From the cell containing the given text, extract its center point as [X, Y] coordinate. 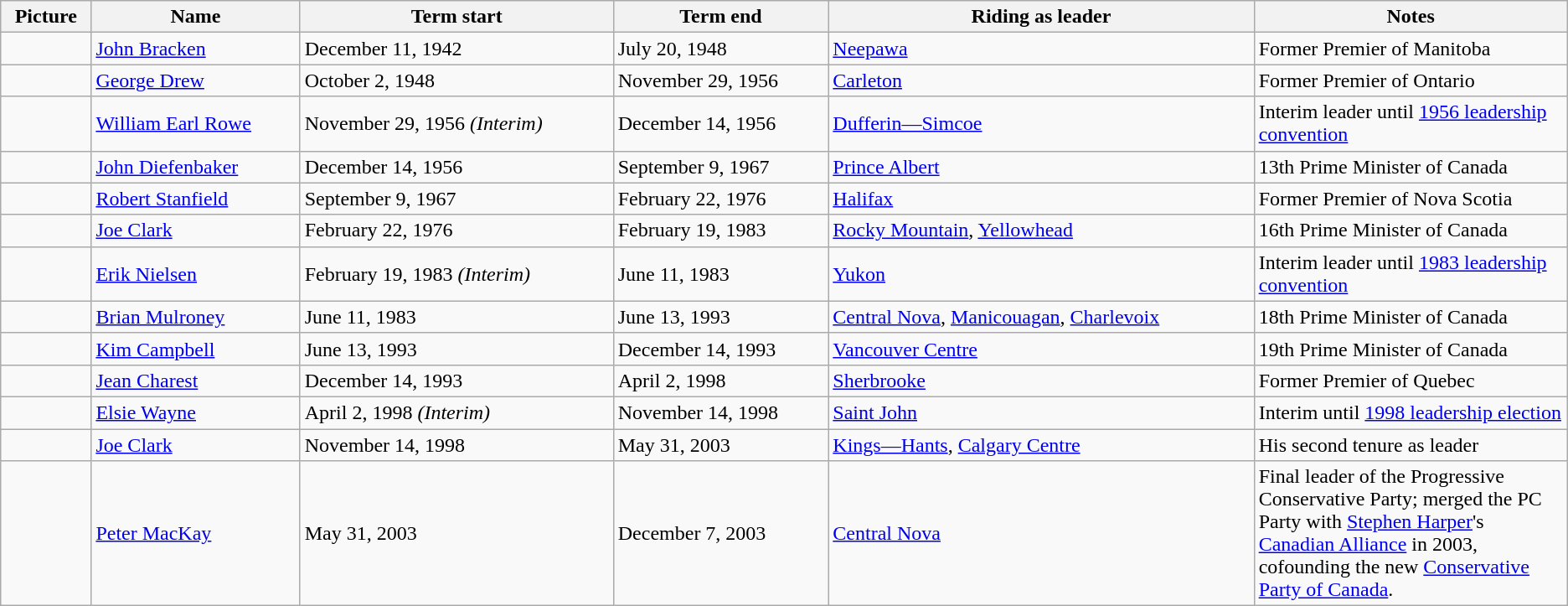
Robert Stanfield [196, 199]
Jean Charest [196, 381]
Brian Mulroney [196, 317]
Former Premier of Ontario [1411, 80]
December 7, 2003 [720, 533]
William Earl Rowe [196, 124]
Former Premier of Quebec [1411, 381]
Central Nova [1041, 533]
Dufferin—Simcoe [1041, 124]
John Bracken [196, 49]
His second tenure as leader [1411, 445]
19th Prime Minister of Canada [1411, 349]
April 2, 1998 [720, 381]
Prince Albert [1041, 167]
Peter MacKay [196, 533]
November 29, 1956 (Interim) [456, 124]
Saint John [1041, 412]
Interim leader until 1956 leadership convention [1411, 124]
Term end [720, 17]
Name [196, 17]
Former Premier of Nova Scotia [1411, 199]
Erik Nielsen [196, 273]
Neepawa [1041, 49]
13th Prime Minister of Canada [1411, 167]
George Drew [196, 80]
February 19, 1983 [720, 230]
Halifax [1041, 199]
Sherbrooke [1041, 381]
16th Prime Minister of Canada [1411, 230]
Term start [456, 17]
July 20, 1948 [720, 49]
Yukon [1041, 273]
October 2, 1948 [456, 80]
February 19, 1983 (Interim) [456, 273]
Central Nova, Manicouagan, Charlevoix [1041, 317]
Interim until 1998 leadership election [1411, 412]
Kim Campbell [196, 349]
December 11, 1942 [456, 49]
Former Premier of Manitoba [1411, 49]
18th Prime Minister of Canada [1411, 317]
John Diefenbaker [196, 167]
Picture [46, 17]
Carleton [1041, 80]
Riding as leader [1041, 17]
November 29, 1956 [720, 80]
Elsie Wayne [196, 412]
Rocky Mountain, Yellowhead [1041, 230]
Interim leader until 1983 leadership convention [1411, 273]
Kings—Hants, Calgary Centre [1041, 445]
Vancouver Centre [1041, 349]
April 2, 1998 (Interim) [456, 412]
Notes [1411, 17]
